Capture the cell that displays the provided text and extract its (X, Y) central coordinate. 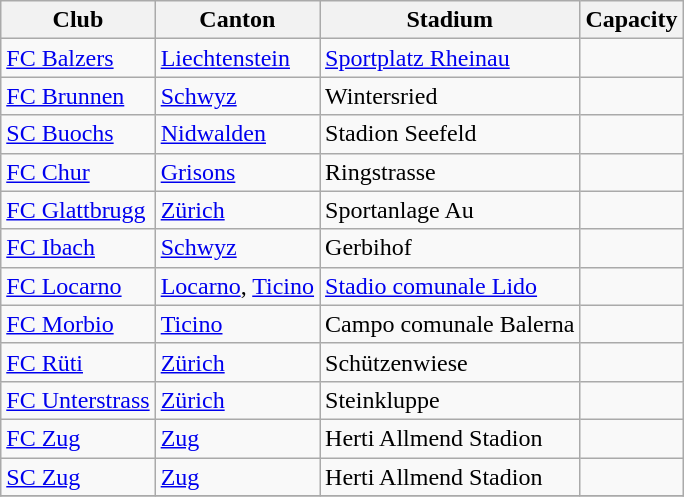
Ringstrasse (450, 172)
Capacity (632, 20)
Grisons (237, 172)
FC Morbio (78, 324)
Liechtenstein (237, 58)
Steinkluppe (450, 400)
Stadium (450, 20)
Stadio comunale Lido (450, 286)
Locarno, Ticino (237, 286)
Sportanlage Au (450, 210)
FC Glattbrugg (78, 210)
FC Zug (78, 438)
Sportplatz Rheinau (450, 58)
Ticino (237, 324)
Campo comunale Balerna (450, 324)
Wintersried (450, 96)
FC Locarno (78, 286)
Schützenwiese (450, 362)
FC Unterstrass (78, 400)
FC Chur (78, 172)
FC Brunnen (78, 96)
FC Balzers (78, 58)
Nidwalden (237, 134)
Canton (237, 20)
Stadion Seefeld (450, 134)
Club (78, 20)
FC Rüti (78, 362)
FC Ibach (78, 248)
Gerbihof (450, 248)
SC Buochs (78, 134)
SC Zug (78, 477)
